Identify which cell holds the provided text, then report its (x, y) central coordinate. 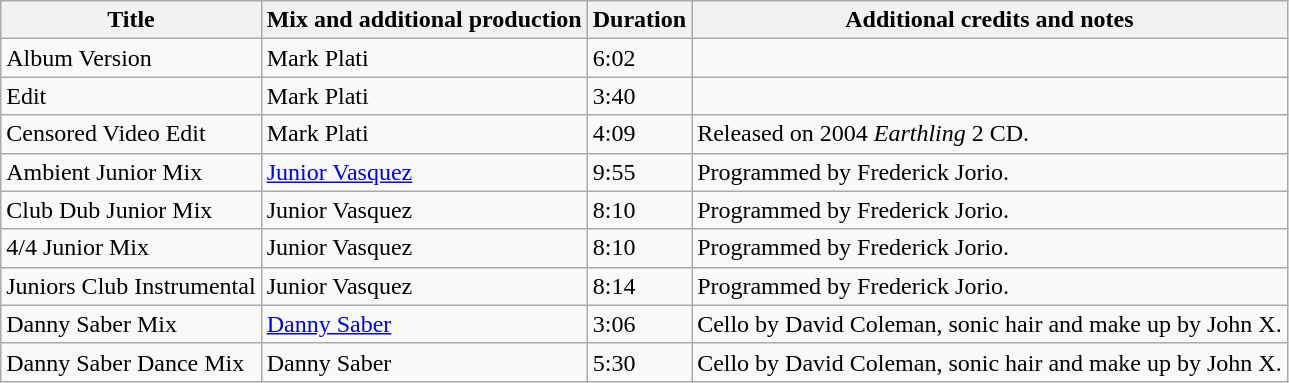
6:02 (639, 58)
Title (131, 20)
8:14 (639, 286)
Danny Saber Mix (131, 324)
3:06 (639, 324)
Album Version (131, 58)
Danny Saber Dance Mix (131, 362)
5:30 (639, 362)
Released on 2004 Earthling 2 CD. (990, 134)
Censored Video Edit (131, 134)
4/4 Junior Mix (131, 248)
Additional credits and notes (990, 20)
9:55 (639, 172)
4:09 (639, 134)
Juniors Club Instrumental (131, 286)
Edit (131, 96)
Mix and additional production (424, 20)
Ambient Junior Mix (131, 172)
Duration (639, 20)
Club Dub Junior Mix (131, 210)
3:40 (639, 96)
